Return the [x, y] coordinate for the center point of the cell that contains the specified text.  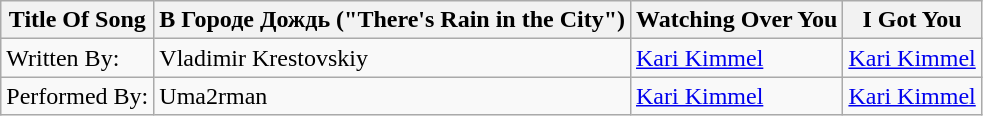
Title Of Song [78, 20]
Uma2rman [392, 96]
Vladimir Krestovskiy [392, 58]
I Got You [912, 20]
В Городе Дождь ("There's Rain in the City") [392, 20]
Written By: [78, 58]
Performed By: [78, 96]
Watching Over You [736, 20]
